Scan for the cell matching the given text and deliver its [X, Y] coordinate at center. 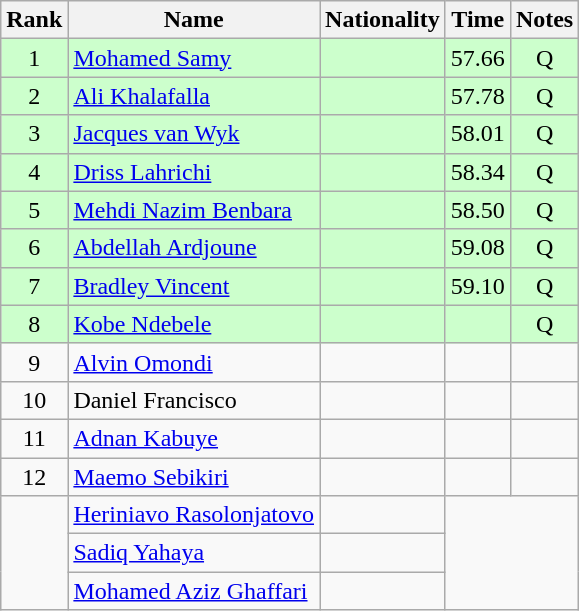
Mohamed Aziz Ghaffari [194, 591]
Maemo Sebikiri [194, 477]
2 [34, 96]
11 [34, 438]
59.10 [478, 286]
10 [34, 400]
58.34 [478, 172]
3 [34, 134]
Bradley Vincent [194, 286]
Heriniavo Rasolonjatovo [194, 515]
Kobe Ndebele [194, 324]
59.08 [478, 248]
12 [34, 477]
Time [478, 20]
1 [34, 58]
7 [34, 286]
Mohamed Samy [194, 58]
Adnan Kabuye [194, 438]
Nationality [383, 20]
6 [34, 248]
Name [194, 20]
Driss Lahrichi [194, 172]
Rank [34, 20]
Jacques van Wyk [194, 134]
5 [34, 210]
4 [34, 172]
57.78 [478, 96]
Sadiq Yahaya [194, 553]
Ali Khalafalla [194, 96]
Abdellah Ardjoune [194, 248]
Daniel Francisco [194, 400]
9 [34, 362]
58.01 [478, 134]
Alvin Omondi [194, 362]
8 [34, 324]
Notes [544, 20]
58.50 [478, 210]
Mehdi Nazim Benbara [194, 210]
57.66 [478, 58]
